Search for the cell housing the specified text and yield its [x, y] center coordinate. 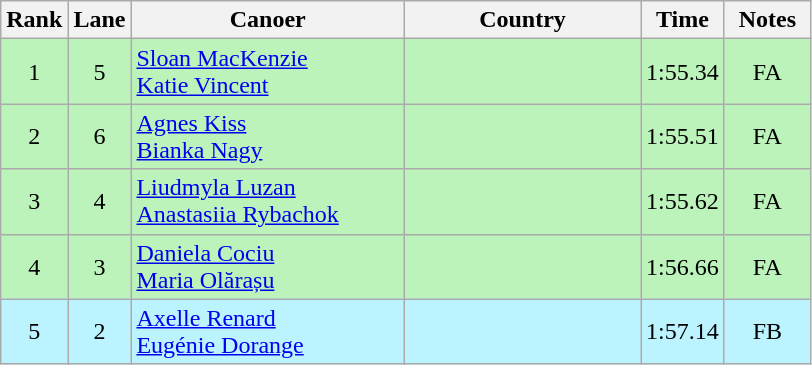
Daniela CociuMaria Olărașu [268, 266]
Agnes KissBianka Nagy [268, 136]
Axelle RenardEugénie Dorange [268, 332]
1:55.62 [683, 202]
Liudmyla LuzanAnastasiia Rybachok [268, 202]
Sloan MacKenzieKatie Vincent [268, 72]
Notes [767, 20]
1:55.51 [683, 136]
Country [522, 20]
Lane [100, 20]
1:56.66 [683, 266]
Rank [34, 20]
1:57.14 [683, 332]
FB [767, 332]
Time [683, 20]
1 [34, 72]
Canoer [268, 20]
1:55.34 [683, 72]
6 [100, 136]
